Return [X, Y] of the center of cell containing provided text 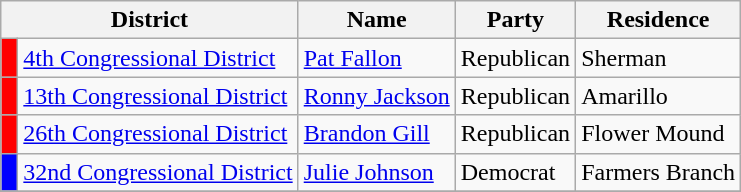
Party [515, 20]
District [150, 20]
Pat Fallon [376, 58]
Name [376, 20]
Brandon Gill [376, 134]
Farmers Branch [658, 172]
Julie Johnson [376, 172]
32nd Congressional District [158, 172]
Amarillo [658, 96]
26th Congressional District [158, 134]
Democrat [515, 172]
4th Congressional District [158, 58]
13th Congressional District [158, 96]
Sherman [658, 58]
Residence [658, 20]
Ronny Jackson [376, 96]
Flower Mound [658, 134]
